Output the (x, y) coordinate of the center of the cell containing the given text.  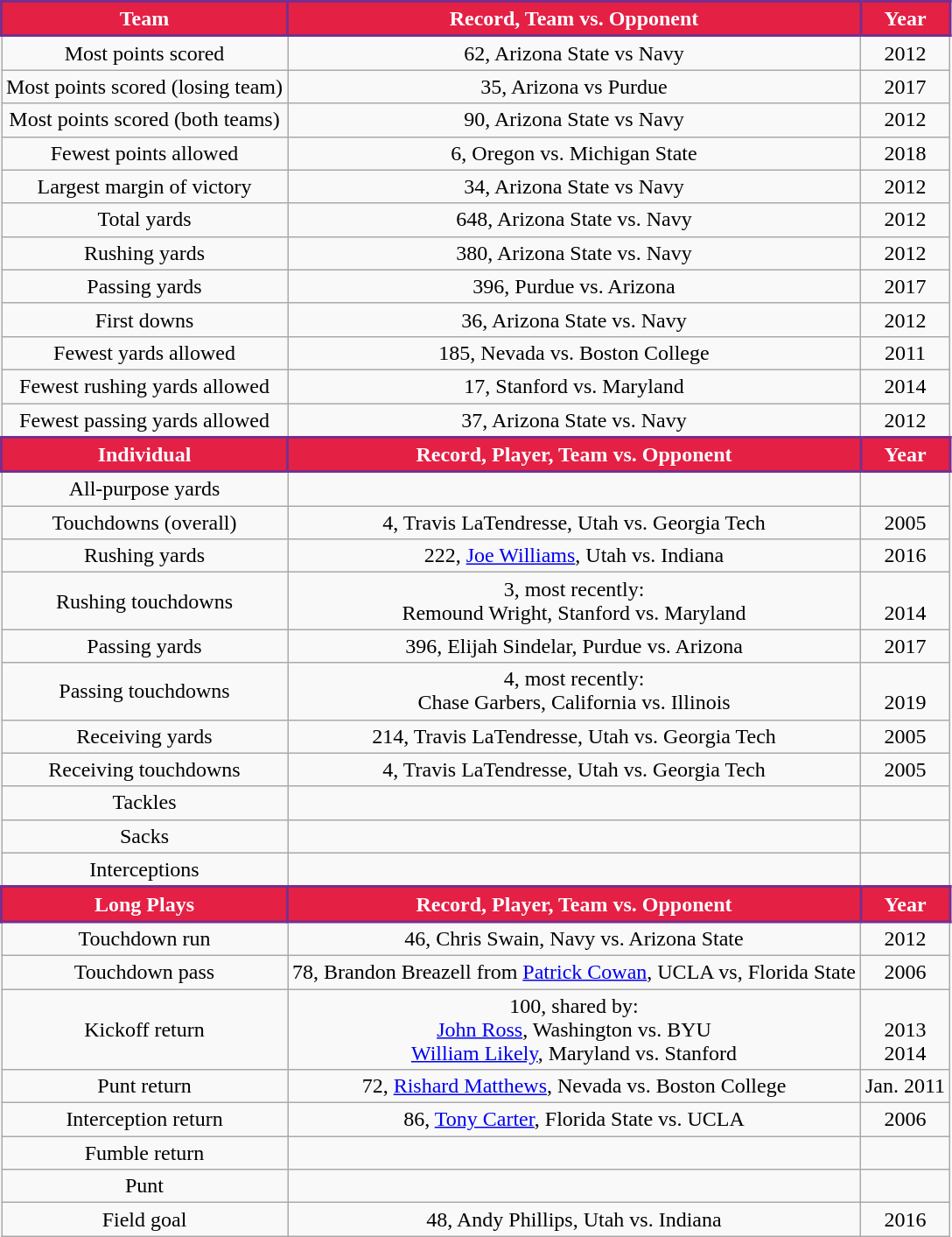
62, Arizona State vs Navy (574, 53)
Sacks (145, 836)
All-purpose yards (145, 488)
2018 (905, 153)
78, Brandon Breazell from Patrick Cowan, UCLA vs, Florida State (574, 972)
35, Arizona vs Purdue (574, 87)
Most points scored (both teams) (145, 120)
Most points scored (145, 53)
214, Travis LaTendresse, Utah vs. Georgia Tech (574, 736)
4, most recently:Chase Garbers, California vs. Illinois (574, 692)
648, Arizona State vs. Navy (574, 220)
Most points scored (losing team) (145, 87)
Jan. 2011 (905, 1086)
Touchdown pass (145, 972)
Fumble return (145, 1153)
Fewest yards allowed (145, 353)
Touchdowns (overall) (145, 523)
36, Arizona State vs. Navy (574, 320)
Team (145, 19)
396, Purdue vs. Arizona (574, 286)
First downs (145, 320)
Largest margin of victory (145, 186)
Long Plays (145, 904)
Touchdown run (145, 938)
20132014 (905, 1030)
100, shared by:John Ross, Washington vs. BYUWilliam Likely, Maryland vs. Stanford (574, 1030)
34, Arizona State vs Navy (574, 186)
Fewest rushing yards allowed (145, 386)
222, Joe Williams, Utah vs. Indiana (574, 556)
37, Arizona State vs. Navy (574, 420)
Interceptions (145, 870)
46, Chris Swain, Navy vs. Arizona State (574, 938)
Punt return (145, 1086)
Fewest points allowed (145, 153)
Tackles (145, 803)
86, Tony Carter, Florida State vs. UCLA (574, 1120)
90, Arizona State vs Navy (574, 120)
Field goal (145, 1219)
2019 (905, 692)
2011 (905, 353)
185, Nevada vs. Boston College (574, 353)
Rushing touchdowns (145, 601)
Individual (145, 454)
Total yards (145, 220)
17, Stanford vs. Maryland (574, 386)
Interception return (145, 1120)
72, Rishard Matthews, Nevada vs. Boston College (574, 1086)
6, Oregon vs. Michigan State (574, 153)
396, Elijah Sindelar, Purdue vs. Arizona (574, 646)
Receiving touchdowns (145, 770)
Punt (145, 1186)
Receiving yards (145, 736)
Fewest passing yards allowed (145, 420)
Kickoff return (145, 1030)
48, Andy Phillips, Utah vs. Indiana (574, 1219)
3, most recently:Remound Wright, Stanford vs. Maryland (574, 601)
Record, Team vs. Opponent (574, 19)
Passing touchdowns (145, 692)
380, Arizona State vs. Navy (574, 253)
